Return [X, Y] of the center of cell containing provided text 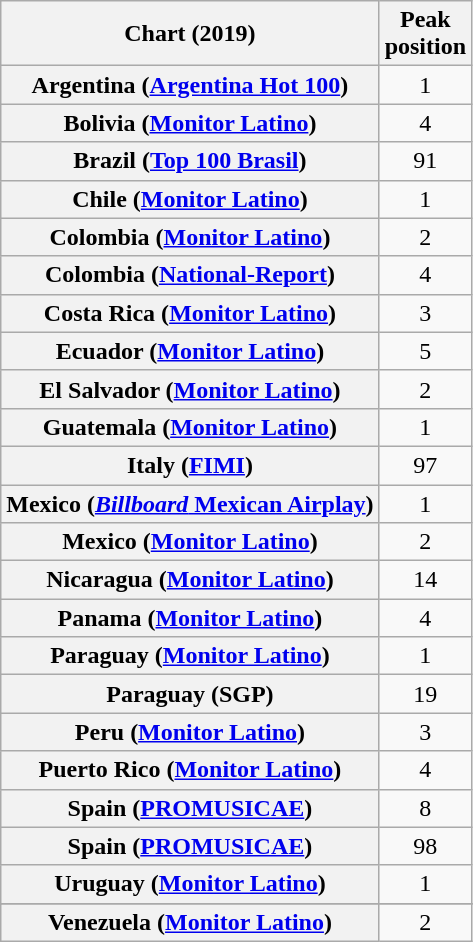
Costa Rica (Monitor Latino) [190, 313]
Paraguay (SGP) [190, 694]
Panama (Monitor Latino) [190, 618]
Uruguay (Monitor Latino) [190, 884]
Colombia (Monitor Latino) [190, 237]
Bolivia (Monitor Latino) [190, 123]
Italy (FIMI) [190, 465]
Nicaragua (Monitor Latino) [190, 580]
8 [425, 808]
El Salvador (Monitor Latino) [190, 389]
98 [425, 846]
Peru (Monitor Latino) [190, 732]
5 [425, 351]
97 [425, 465]
91 [425, 161]
19 [425, 694]
Paraguay (Monitor Latino) [190, 656]
Colombia (National-Report) [190, 275]
Brazil (Top 100 Brasil) [190, 161]
Chart (2019) [190, 34]
Chile (Monitor Latino) [190, 199]
Mexico (Monitor Latino) [190, 542]
Ecuador (Monitor Latino) [190, 351]
14 [425, 580]
Mexico (Billboard Mexican Airplay) [190, 503]
Guatemala (Monitor Latino) [190, 427]
Peakposition [425, 34]
Venezuela (Monitor Latino) [190, 922]
Argentina (Argentina Hot 100) [190, 85]
Puerto Rico (Monitor Latino) [190, 770]
